For the text-containing cell, return its midpoint in (x, y) coordinate format. 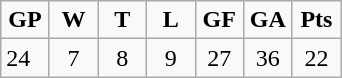
L (170, 20)
8 (122, 58)
W (74, 20)
GF (220, 20)
GP (26, 20)
36 (268, 58)
GA (268, 20)
9 (170, 58)
22 (316, 58)
24 (26, 58)
7 (74, 58)
27 (220, 58)
Pts (316, 20)
T (122, 20)
